For the text-containing cell, return its midpoint in [x, y] coordinate format. 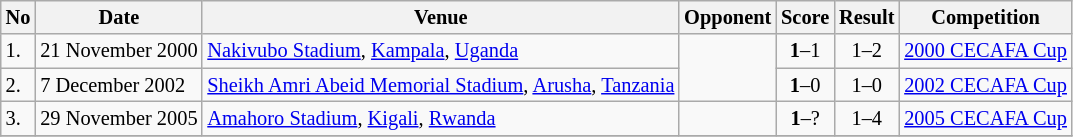
Score [805, 17]
Result [866, 17]
29 November 2005 [118, 118]
Opponent [728, 17]
1. [18, 51]
2. [18, 85]
21 November 2000 [118, 51]
2005 CECAFA Cup [985, 118]
Sheikh Amri Abeid Memorial Stadium, Arusha, Tanzania [440, 85]
1–2 [866, 51]
2002 CECAFA Cup [985, 85]
No [18, 17]
3. [18, 118]
1–? [805, 118]
7 December 2002 [118, 85]
Nakivubo Stadium, Kampala, Uganda [440, 51]
Competition [985, 17]
Date [118, 17]
Amahoro Stadium, Kigali, Rwanda [440, 118]
1–1 [805, 51]
1–4 [866, 118]
Venue [440, 17]
2000 CECAFA Cup [985, 51]
